Locate the cell with the specified text and output its [X, Y] center coordinate. 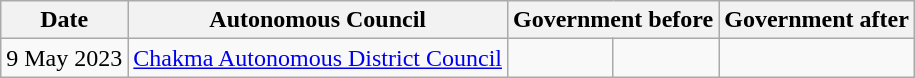
9 May 2023 [64, 58]
Government after [817, 20]
Autonomous Council [318, 20]
Government before [614, 20]
Date [64, 20]
Chakma Autonomous District Council [318, 58]
